Return the (X, Y) coordinate for the center point of the cell that contains the specified text.  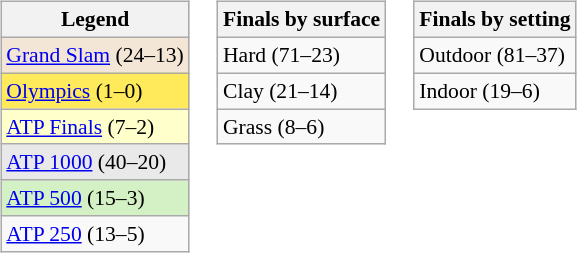
ATP 1000 (40–20) (95, 162)
ATP 250 (13–5) (95, 234)
Legend (95, 20)
ATP Finals (7–2) (95, 127)
Hard (71–23) (302, 55)
Outdoor (81–37) (494, 55)
Indoor (19–6) (494, 91)
Grass (8–6) (302, 127)
Olympics (1–0) (95, 91)
Finals by setting (494, 20)
Clay (21–14) (302, 91)
Finals by surface (302, 20)
ATP 500 (15–3) (95, 198)
Grand Slam (24–13) (95, 55)
